Locate the cell with the specified text and output its (x, y) center coordinate. 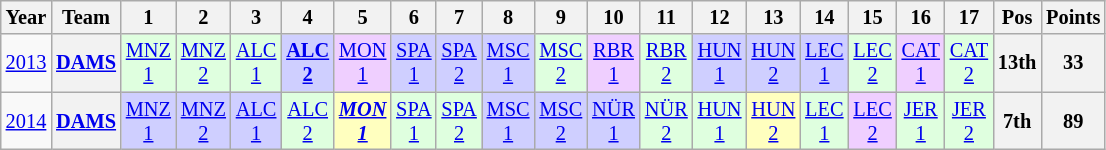
Points (1073, 17)
8 (508, 17)
14 (824, 17)
3 (256, 17)
13th (1017, 63)
9 (560, 17)
16 (921, 17)
10 (614, 17)
2 (204, 17)
CAT1 (921, 63)
RBR1 (614, 63)
Pos (1017, 17)
7 (458, 17)
JER1 (921, 121)
NÜR1 (614, 121)
Team (86, 17)
NÜR2 (666, 121)
2014 (26, 121)
6 (414, 17)
JER2 (969, 121)
4 (308, 17)
7th (1017, 121)
12 (720, 17)
33 (1073, 63)
15 (872, 17)
17 (969, 17)
1 (148, 17)
89 (1073, 121)
5 (362, 17)
11 (666, 17)
Year (26, 17)
RBR2 (666, 63)
2013 (26, 63)
CAT2 (969, 63)
13 (773, 17)
